Provide the [X, Y] coordinate of the cell's center where the given text is located.  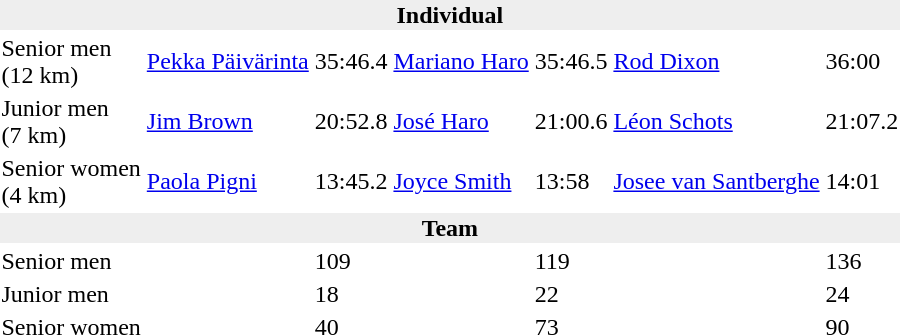
35:46.5 [571, 62]
Josee van Santberghe [716, 182]
Team [450, 228]
Junior men(7 km) [71, 122]
Léon Schots [716, 122]
Senior men [71, 261]
14:01 [862, 182]
José Haro [461, 122]
Individual [450, 15]
Rod Dixon [716, 62]
Jim Brown [228, 122]
Paola Pigni [228, 182]
24 [862, 294]
21:07.2 [862, 122]
Junior men [71, 294]
Joyce Smith [461, 182]
20:52.8 [351, 122]
13:58 [571, 182]
21:00.6 [571, 122]
Pekka Päivärinta [228, 62]
22 [571, 294]
Senior men(12 km) [71, 62]
Senior women(4 km) [71, 182]
18 [351, 294]
136 [862, 261]
Mariano Haro [461, 62]
13:45.2 [351, 182]
119 [571, 261]
35:46.4 [351, 62]
36:00 [862, 62]
109 [351, 261]
